Determine the [x, y] coordinate at the center of the cell enclosing the given text.  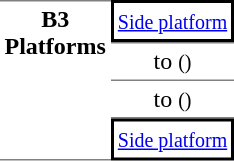
B3Platforms [55, 80]
